Provide the (x, y) coordinate of the cell's center where the given text is located.  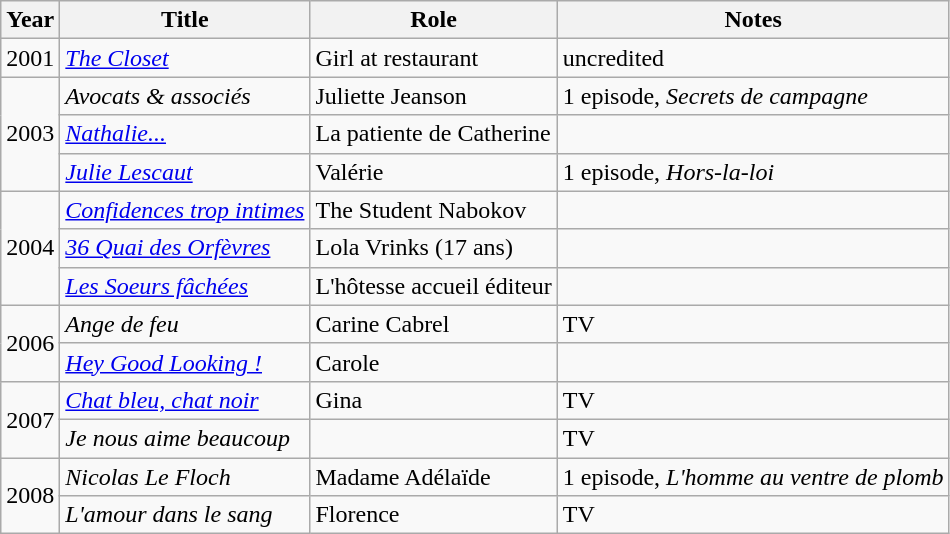
L'amour dans le sang (185, 515)
Avocats & associés (185, 96)
L'hôtesse accueil éditeur (434, 286)
Hey Good Looking ! (185, 362)
Role (434, 20)
2006 (30, 343)
Juliette Jeanson (434, 96)
Carine Cabrel (434, 324)
Nicolas Le Floch (185, 477)
36 Quai des Orfèvres (185, 248)
Title (185, 20)
The Closet (185, 58)
Girl at restaurant (434, 58)
Julie Lescaut (185, 172)
Year (30, 20)
La patiente de Catherine (434, 134)
Valérie (434, 172)
1 episode, Hors-la-loi (753, 172)
Carole (434, 362)
Florence (434, 515)
Notes (753, 20)
2008 (30, 496)
2004 (30, 248)
Chat bleu, chat noir (185, 400)
2001 (30, 58)
Confidences trop intimes (185, 210)
Nathalie... (185, 134)
2003 (30, 134)
The Student Nabokov (434, 210)
1 episode, Secrets de campagne (753, 96)
Lola Vrinks (17 ans) (434, 248)
Les Soeurs fâchées (185, 286)
1 episode, L'homme au ventre de plomb (753, 477)
Gina (434, 400)
uncredited (753, 58)
Madame Adélaïde (434, 477)
2007 (30, 419)
Ange de feu (185, 324)
Je nous aime beaucoup (185, 438)
